Find where the given text appears and provide that cell's center as (x, y) coordinate. 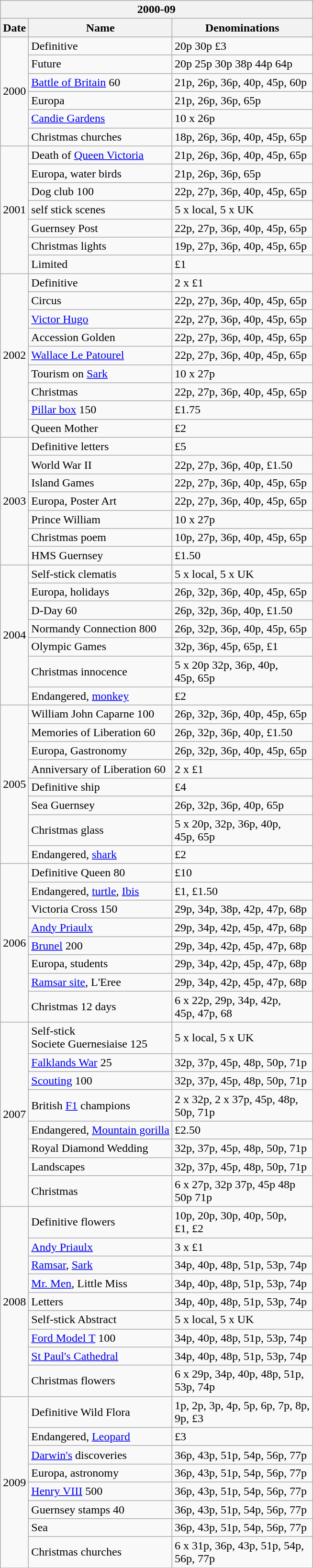
18p, 26p, 36p, 40p, 45p, 65p (242, 137)
Candie Gardens (101, 119)
Ramsar, Sark (101, 1265)
£2.50 (242, 1130)
2 x 32p, 2 x 37p, 45p, 48p, 50p, 71p (242, 1105)
William John Caparne 100 (101, 714)
£4 (242, 787)
Christmas 12 days (101, 1006)
Europa, students (101, 964)
World War II (101, 464)
6 x 29p, 34p, 40p, 48p, 51p, 53p, 74p (242, 1380)
Darwin's discoveries (101, 1455)
Dog club 100 (101, 191)
5 x 20p, 32p, 36p, 40p, 45p, 65p (242, 829)
£1.50 (242, 556)
Accession Golden (101, 337)
Circus (101, 301)
6 x 27p, 32p 37p, 45p 48p 50p 71p (242, 1191)
10p, 27p, 36p, 40p, 45p, 65p (242, 538)
Scouting 100 (101, 1081)
Normandy Connection 800 (101, 629)
Prince William (101, 519)
Battle of Britain 60 (101, 82)
Anniversary of Liberation 60 (101, 769)
Death of Queen Victoria (101, 155)
£1, £1.50 (242, 891)
2002 (14, 356)
British F1 champions (101, 1105)
Mr. Men, Little Miss (101, 1283)
Definitive flowers (101, 1223)
Endangered, shark (101, 855)
2000-09 (156, 10)
6 x 22p, 29p, 34p, 42p, 45p, 47p, 68 (242, 1006)
21p, 26p, 36p, 40p, 45p, 60p (242, 82)
HMS Guernsey (101, 556)
£5 (242, 446)
Name (101, 28)
£3 (242, 1436)
Christmas glass (101, 829)
£1 (242, 265)
Date (14, 28)
Limited (101, 265)
Henry VIII 500 (101, 1491)
Ford Model T 100 (101, 1338)
Sea Guernsey (101, 805)
Definitive letters (101, 446)
20p 25p 30p 38p 44p 64p (242, 64)
Europa (101, 100)
2006 (14, 943)
10p, 20p, 30p, 40p, 50p, £1, £2 (242, 1223)
5 x 20p 32p, 36p, 40p, 45p, 65p (242, 672)
3 x £1 (242, 1247)
D-Day 60 (101, 610)
Victoria Cross 150 (101, 909)
Self-stick Abstract (101, 1320)
Olympic Games (101, 647)
Europa, water birds (101, 173)
£1.75 (242, 410)
Sea (101, 1528)
Endangered, monkey (101, 696)
32p, 36p, 45p, 65p, £1 (242, 647)
Future (101, 64)
2003 (14, 501)
Falklands War 25 (101, 1062)
Letters (101, 1302)
Definitive Wild Flora (101, 1412)
St Paul's Cathedral (101, 1356)
2005 (14, 784)
Royal Diamond Wedding (101, 1148)
Endangered, Leopard (101, 1436)
Guernsey stamps 40 (101, 1509)
2009 (14, 1482)
Victor Hugo (101, 319)
Christmas flowers (101, 1380)
6 x 31p, 36p, 43p, 51p, 54p, 56p, 77p (242, 1553)
Ramsar site, L'Eree (101, 982)
Brunel 200 (101, 946)
22p, 27p, 36p, 40p, £1.50 (242, 464)
Landscapes (101, 1167)
10 x 26p (242, 119)
Christmas innocence (101, 672)
Definitive ship (101, 787)
2007 (14, 1115)
Christmas lights (101, 246)
Definitive Queen 80 (101, 873)
20p 30p £3 (242, 46)
Queen Mother (101, 428)
29p, 34p, 38p, 42p, 47p, 68p (242, 909)
2008 (14, 1302)
26p, 32p, 36p, 40p, 65p (242, 805)
Self-stick Societe Guernesiaise 125 (101, 1038)
Endangered, turtle, Ibis (101, 891)
Denominations (242, 28)
Europa, astronomy (101, 1473)
Tourism on Sark (101, 374)
Europa, Gastronomy (101, 751)
Europa, holidays (101, 592)
Island Games (101, 483)
Christmas poem (101, 538)
Guernsey Post (101, 228)
2001 (14, 210)
21p, 26p, 36p, 40p, 45p, 65p (242, 155)
Endangered, Mountain gorilla (101, 1130)
Europa, Poster Art (101, 501)
19p, 27p, 36p, 40p, 45p, 65p (242, 246)
Pillar box 150 (101, 410)
Self-stick clematis (101, 574)
£10 (242, 873)
Wallace Le Patourel (101, 355)
2000 (14, 91)
2004 (14, 635)
Memories of Liberation 60 (101, 732)
self stick scenes (101, 210)
1p, 2p, 3p, 4p, 5p, 6p, 7p, 8p, 9p, £3 (242, 1412)
